Determine the [x, y] coordinate at the center of the cell enclosing the given text.  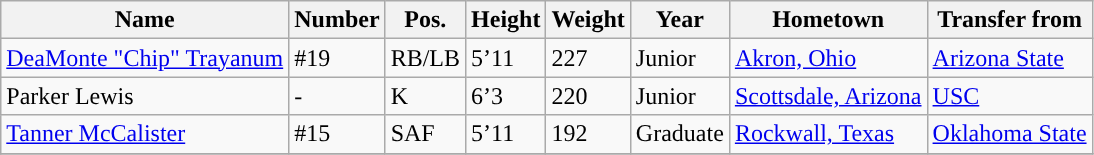
Pos. [425, 20]
Akron, Ohio [828, 58]
Weight [588, 20]
6’3 [506, 96]
RB/LB [425, 58]
Graduate [680, 134]
Tanner McCalister [145, 134]
Name [145, 20]
227 [588, 58]
#19 [337, 58]
DeaMonte "Chip" Trayanum [145, 58]
Rockwall, Texas [828, 134]
Parker Lewis [145, 96]
#15 [337, 134]
Oklahoma State [1010, 134]
Year [680, 20]
Arizona State [1010, 58]
Scottsdale, Arizona [828, 96]
K [425, 96]
220 [588, 96]
USC [1010, 96]
Height [506, 20]
Hometown [828, 20]
- [337, 96]
SAF [425, 134]
Number [337, 20]
Transfer from [1010, 20]
192 [588, 134]
